Extract the (X, Y) coordinate from the center of the cell holding the provided text.  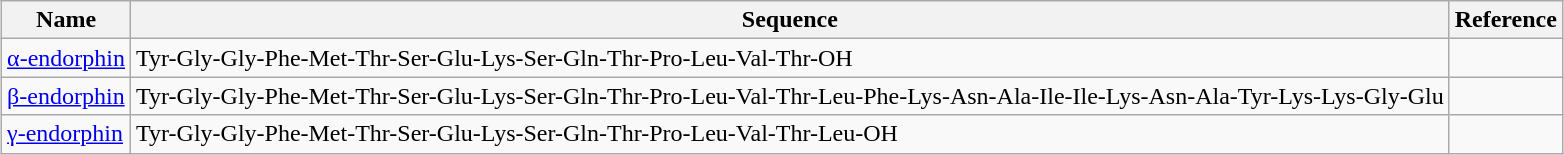
Tyr-Gly-Gly-Phe-Met-Thr-Ser-Glu-Lys-Ser-Gln-Thr-Pro-Leu-Val-Thr-Leu-Phe-Lys-Asn-Ala-Ile-Ile-Lys-Asn-Ala-Tyr-Lys-Lys-Gly-Glu (790, 96)
Tyr-Gly-Gly-Phe-Met-Thr-Ser-Glu-Lys-Ser-Gln-Thr-Pro-Leu-Val-Thr-OH (790, 58)
Name (66, 20)
Tyr-Gly-Gly-Phe-Met-Thr-Ser-Glu-Lys-Ser-Gln-Thr-Pro-Leu-Val-Thr-Leu-OH (790, 134)
β-endorphin (66, 96)
γ-endorphin (66, 134)
Reference (1506, 20)
α-endorphin (66, 58)
Sequence (790, 20)
